Identify which cell holds the provided text, then report its (x, y) central coordinate. 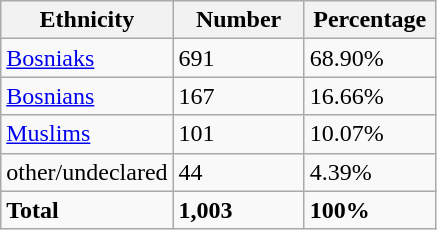
Bosniaks (87, 58)
Ethnicity (87, 20)
68.90% (370, 58)
1,003 (238, 210)
Bosnians (87, 96)
Total (87, 210)
44 (238, 172)
691 (238, 58)
16.66% (370, 96)
Number (238, 20)
4.39% (370, 172)
other/undeclared (87, 172)
10.07% (370, 134)
100% (370, 210)
167 (238, 96)
Percentage (370, 20)
101 (238, 134)
Muslims (87, 134)
